Detect which cell encompasses the target text, then output its (X, Y) center coordinate. 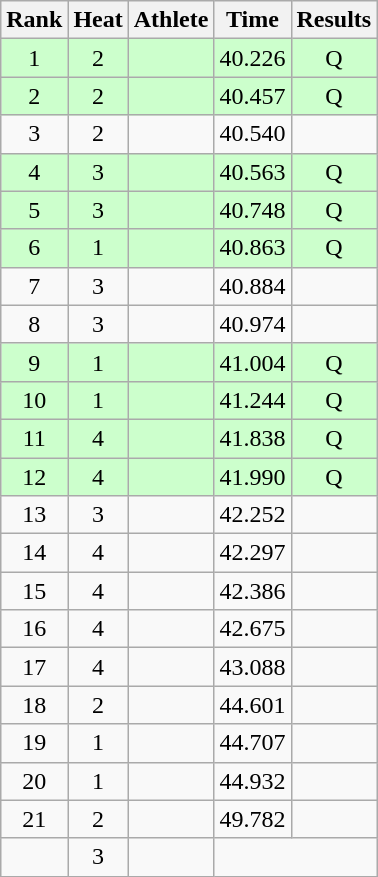
10 (34, 400)
14 (34, 553)
40.863 (252, 248)
Results (334, 20)
40.563 (252, 172)
41.244 (252, 400)
17 (34, 667)
21 (34, 819)
16 (34, 629)
41.990 (252, 477)
41.838 (252, 438)
5 (34, 210)
20 (34, 781)
43.088 (252, 667)
44.707 (252, 743)
8 (34, 324)
15 (34, 591)
12 (34, 477)
42.252 (252, 515)
40.884 (252, 286)
41.004 (252, 362)
7 (34, 286)
42.297 (252, 553)
Time (252, 20)
40.457 (252, 96)
42.386 (252, 591)
40.974 (252, 324)
Athlete (171, 20)
11 (34, 438)
Heat (98, 20)
42.675 (252, 629)
18 (34, 705)
44.601 (252, 705)
Rank (34, 20)
9 (34, 362)
49.782 (252, 819)
13 (34, 515)
44.932 (252, 781)
19 (34, 743)
40.540 (252, 134)
40.748 (252, 210)
6 (34, 248)
40.226 (252, 58)
